From the cell containing the given text, extract its center point as [x, y] coordinate. 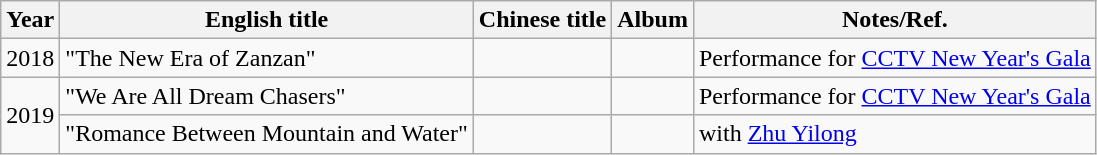
"The New Era of Zanzan" [267, 58]
2019 [30, 115]
Chinese title [542, 20]
2018 [30, 58]
"Romance Between Mountain and Water" [267, 134]
Year [30, 20]
Notes/Ref. [894, 20]
Album [653, 20]
"We Are All Dream Chasers" [267, 96]
with Zhu Yilong [894, 134]
English title [267, 20]
